Pinpoint the cell where the given text exists, returning its [X, Y] midpoint coordinate. 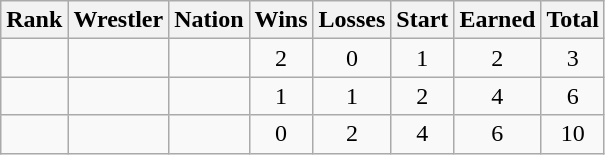
Nation [209, 20]
Wrestler [118, 20]
Wins [281, 20]
Total [573, 20]
Rank [34, 20]
Earned [498, 20]
3 [573, 58]
Losses [352, 20]
Start [422, 20]
10 [573, 134]
